Scan for the cell matching the given text and deliver its [x, y] coordinate at center. 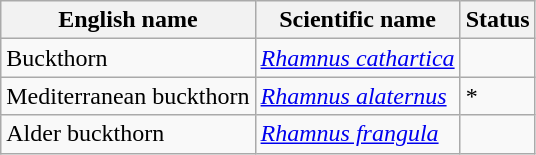
Mediterranean buckthorn [128, 96]
Buckthorn [128, 58]
English name [128, 20]
Scientific name [358, 20]
Alder buckthorn [128, 134]
* [498, 96]
Rhamnus alaternus [358, 96]
Status [498, 20]
Rhamnus cathartica [358, 58]
Rhamnus frangula [358, 134]
